Detect which cell encompasses the target text, then output its [X, Y] center coordinate. 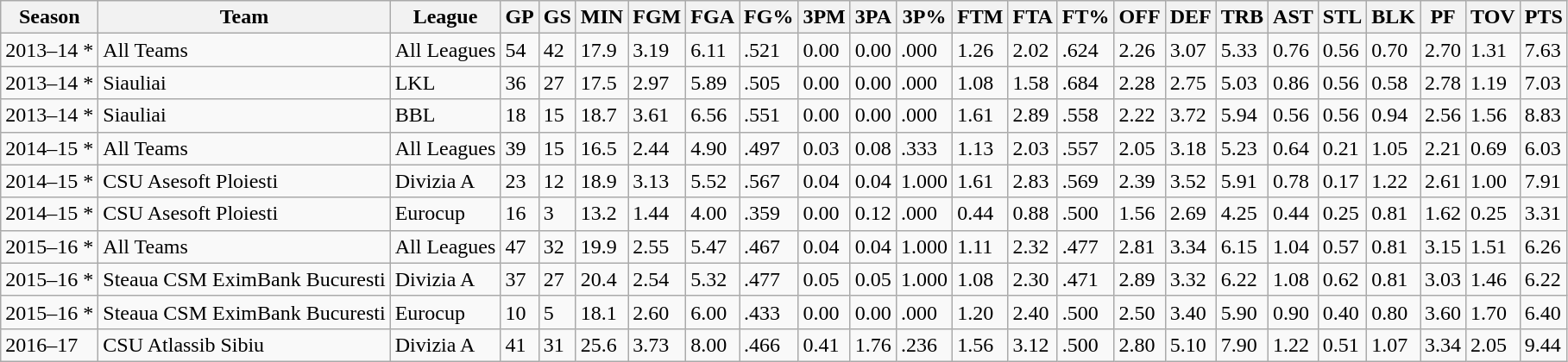
19.9 [601, 247]
0.08 [873, 148]
5.23 [1242, 148]
2.39 [1139, 181]
0.80 [1394, 312]
3PA [873, 17]
2.40 [1032, 312]
.471 [1086, 279]
2.78 [1443, 83]
6.11 [713, 50]
0.62 [1342, 279]
2.02 [1032, 50]
3PM [824, 17]
FTA [1032, 17]
0.90 [1294, 312]
0.88 [1032, 214]
3P% [925, 17]
54 [520, 50]
0.78 [1294, 181]
1.07 [1394, 345]
3.40 [1191, 312]
BBL [445, 115]
STL [1342, 17]
7.03 [1543, 83]
.569 [1086, 181]
0.58 [1394, 83]
7.63 [1543, 50]
0.40 [1342, 312]
1.76 [873, 345]
4.90 [713, 148]
FT% [1086, 17]
.433 [769, 312]
1.00 [1493, 181]
3.03 [1443, 279]
16 [520, 214]
1.20 [980, 312]
5.91 [1242, 181]
41 [520, 345]
0.51 [1342, 345]
0.69 [1493, 148]
37 [520, 279]
0.86 [1294, 83]
8.00 [713, 345]
5.90 [1242, 312]
FTM [980, 17]
2.60 [658, 312]
2.80 [1139, 345]
1.13 [980, 148]
1.46 [1493, 279]
2.30 [1032, 279]
2.61 [1443, 181]
Team [244, 17]
5.94 [1242, 115]
17.9 [601, 50]
5.52 [713, 181]
1.51 [1493, 247]
6.56 [713, 115]
.521 [769, 50]
3.19 [658, 50]
39 [520, 148]
1.70 [1493, 312]
2.21 [1443, 148]
10 [520, 312]
3.73 [658, 345]
2.97 [658, 83]
GP [520, 17]
3.72 [1191, 115]
2.70 [1443, 50]
2.03 [1032, 148]
1.31 [1493, 50]
5.33 [1242, 50]
8.83 [1543, 115]
0.64 [1294, 148]
League [445, 17]
16.5 [601, 148]
OFF [1139, 17]
BLK [1394, 17]
.497 [769, 148]
FGM [658, 17]
3.31 [1543, 214]
1.44 [658, 214]
2.28 [1139, 83]
2.75 [1191, 83]
PF [1443, 17]
25.6 [601, 345]
2.55 [658, 247]
13.2 [601, 214]
FGA [713, 17]
.466 [769, 345]
23 [520, 181]
4.00 [713, 214]
6.00 [713, 312]
4.25 [1242, 214]
0.21 [1342, 148]
31 [557, 345]
2.81 [1139, 247]
GS [557, 17]
Season [50, 17]
FG% [769, 17]
0.76 [1294, 50]
0.57 [1342, 247]
2.44 [658, 148]
7.90 [1242, 345]
2.69 [1191, 214]
AST [1294, 17]
5.89 [713, 83]
TOV [1493, 17]
17.5 [601, 83]
1.19 [1493, 83]
5 [557, 312]
18 [520, 115]
DEF [1191, 17]
1.04 [1294, 247]
6.03 [1543, 148]
0.41 [824, 345]
6.26 [1543, 247]
0.94 [1394, 115]
0.70 [1394, 50]
18.1 [601, 312]
42 [557, 50]
2.83 [1032, 181]
1.05 [1394, 148]
47 [520, 247]
6.40 [1543, 312]
LKL [445, 83]
2.56 [1443, 115]
2016–17 [50, 345]
3.15 [1443, 247]
20.4 [601, 279]
3.32 [1191, 279]
.624 [1086, 50]
5.03 [1242, 83]
PTS [1543, 17]
5.32 [713, 279]
5.10 [1191, 345]
.467 [769, 247]
1.62 [1443, 214]
.684 [1086, 83]
0.03 [824, 148]
2.26 [1139, 50]
TRB [1242, 17]
18.7 [601, 115]
12 [557, 181]
.359 [769, 214]
2.50 [1139, 312]
3.60 [1443, 312]
3.52 [1191, 181]
1.11 [980, 247]
18.9 [601, 181]
9.44 [1543, 345]
7.91 [1543, 181]
MIN [601, 17]
2.22 [1139, 115]
3.13 [658, 181]
.567 [769, 181]
2.32 [1032, 247]
1.58 [1032, 83]
6.15 [1242, 247]
36 [520, 83]
0.12 [873, 214]
1.26 [980, 50]
.505 [769, 83]
.236 [925, 345]
2.54 [658, 279]
0.17 [1342, 181]
3.12 [1032, 345]
32 [557, 247]
CSU Atlassib Sibiu [244, 345]
.333 [925, 148]
5.47 [713, 247]
3.07 [1191, 50]
.557 [1086, 148]
3.18 [1191, 148]
.551 [769, 115]
3.61 [658, 115]
.558 [1086, 115]
3 [557, 214]
